Determine the [X, Y] coordinate at the center of the cell enclosing the given text.  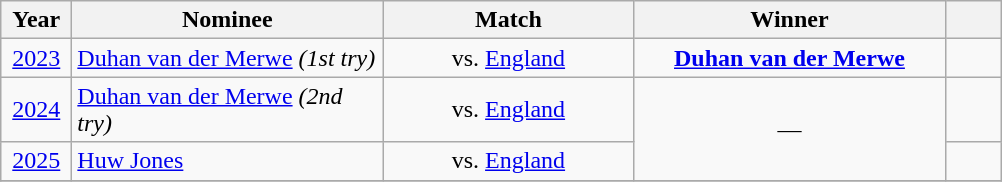
Match [508, 20]
2023 [36, 58]
Nominee [228, 20]
Winner [790, 20]
Year [36, 20]
2024 [36, 110]
Duhan van der Merwe [790, 58]
Duhan van der Merwe (2nd try) [228, 110]
Huw Jones [228, 161]
Duhan van der Merwe (1st try) [228, 58]
2025 [36, 161]
— [790, 128]
